For the text-containing cell, return its midpoint in [X, Y] coordinate format. 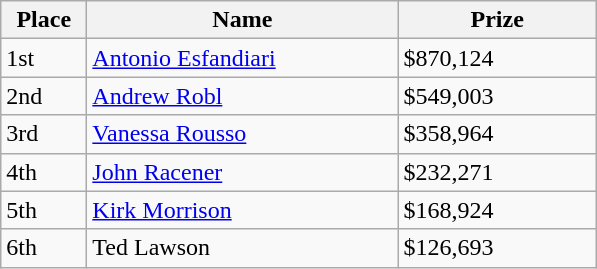
$168,924 [498, 210]
Antonio Esfandiari [242, 58]
$126,693 [498, 248]
$358,964 [498, 134]
5th [44, 210]
2nd [44, 96]
3rd [44, 134]
$870,124 [498, 58]
Name [242, 20]
Prize [498, 20]
Andrew Robl [242, 96]
$232,271 [498, 172]
Kirk Morrison [242, 210]
$549,003 [498, 96]
6th [44, 248]
1st [44, 58]
Ted Lawson [242, 248]
Place [44, 20]
Vanessa Rousso [242, 134]
John Racener [242, 172]
4th [44, 172]
